Extract the [X, Y] coordinate from the center of the cell holding the provided text.  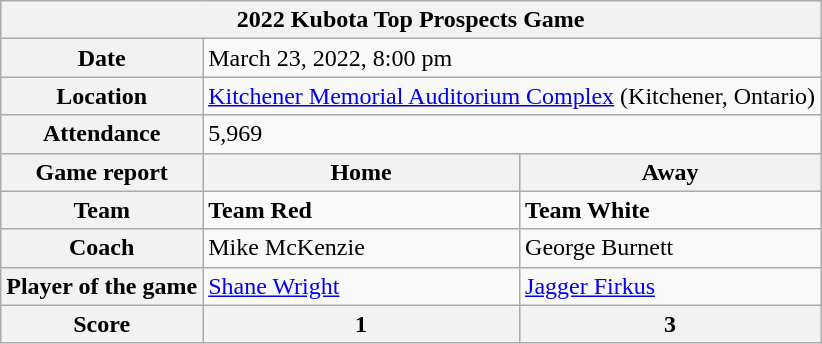
1 [362, 324]
3 [670, 324]
Team White [670, 210]
Mike McKenzie [362, 248]
Game report [102, 172]
Shane Wright [362, 286]
Date [102, 58]
Kitchener Memorial Auditorium Complex (Kitchener, Ontario) [512, 96]
Attendance [102, 134]
Home [362, 172]
5,969 [512, 134]
Location [102, 96]
2022 Kubota Top Prospects Game [411, 20]
Team Red [362, 210]
Away [670, 172]
Team [102, 210]
Player of the game [102, 286]
Score [102, 324]
Coach [102, 248]
March 23, 2022, 8:00 pm [512, 58]
George Burnett [670, 248]
Jagger Firkus [670, 286]
